Extract the [x, y] coordinate from the center of the cell holding the provided text.  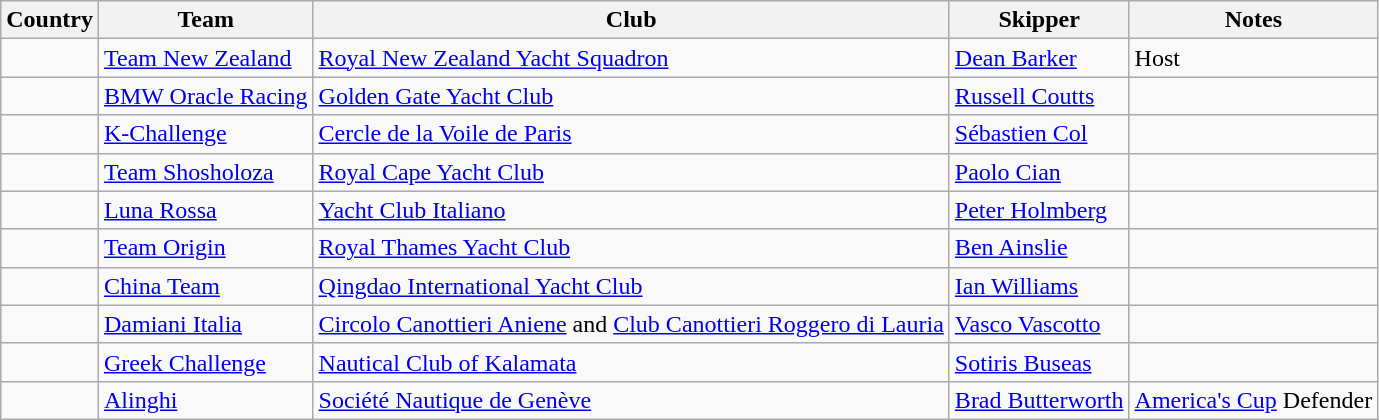
Circolo Canottieri Aniene and Club Canottieri Roggero di Lauria [631, 324]
Royal New Zealand Yacht Squadron [631, 58]
Club [631, 20]
Cercle de la Voile de Paris [631, 134]
Nautical Club of Kalamata [631, 362]
Ben Ainslie [1039, 248]
Ian Williams [1039, 286]
Royal Cape Yacht Club [631, 172]
Société Nautique de Genève [631, 400]
Luna Rossa [206, 210]
America's Cup Defender [1254, 400]
Damiani Italia [206, 324]
Team Origin [206, 248]
Team [206, 20]
Dean Barker [1039, 58]
Team New Zealand [206, 58]
Royal Thames Yacht Club [631, 248]
Sotiris Buseas [1039, 362]
Russell Coutts [1039, 96]
Brad Butterworth [1039, 400]
Vasco Vascotto [1039, 324]
Paolo Cian [1039, 172]
China Team [206, 286]
Country [50, 20]
Notes [1254, 20]
Yacht Club Italiano [631, 210]
K-Challenge [206, 134]
Greek Challenge [206, 362]
BMW Oracle Racing [206, 96]
Team Shosholoza [206, 172]
Alinghi [206, 400]
Skipper [1039, 20]
Sébastien Col [1039, 134]
Qingdao International Yacht Club [631, 286]
Golden Gate Yacht Club [631, 96]
Peter Holmberg [1039, 210]
Host [1254, 58]
